Locate the cell with the specified text and output its (X, Y) center coordinate. 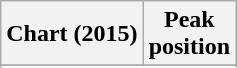
Peakposition (189, 34)
Chart (2015) (72, 34)
